Return the (x, y) coordinate for the center point of the cell that contains the specified text.  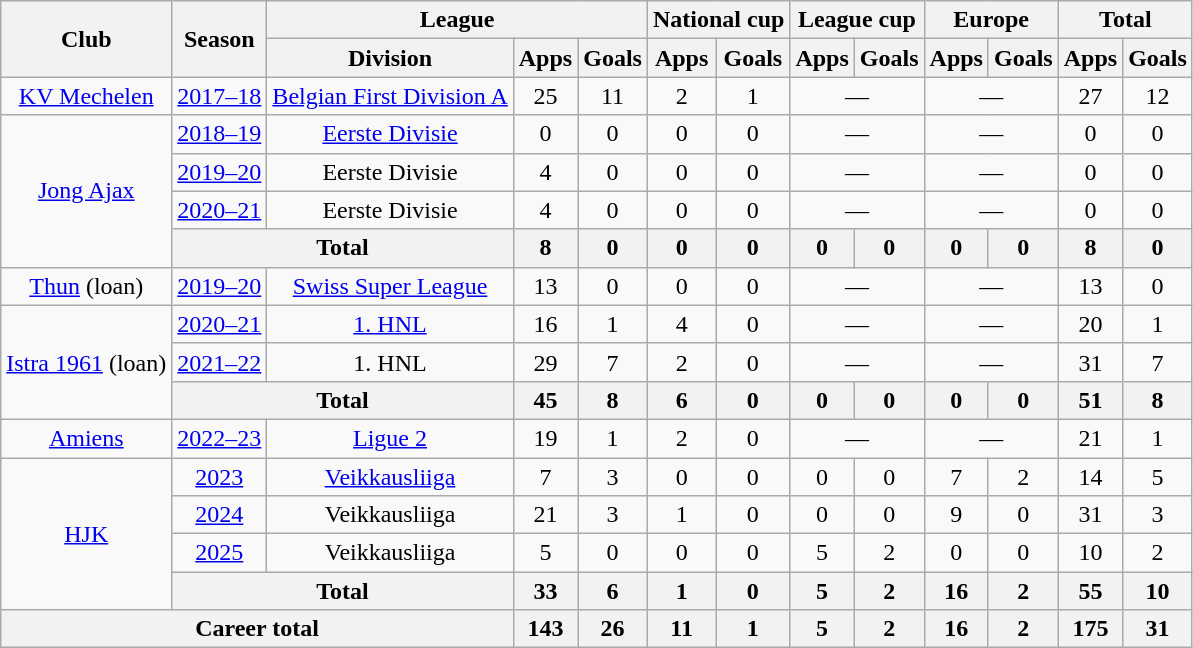
Season (220, 39)
2021–22 (220, 362)
33 (545, 591)
KV Mechelen (86, 96)
55 (1090, 591)
2024 (220, 515)
45 (545, 400)
19 (545, 438)
2017–18 (220, 96)
National cup (718, 20)
2023 (220, 477)
12 (1158, 96)
Thun (loan) (86, 286)
Division (390, 58)
Ligue 2 (390, 438)
League cup (857, 20)
51 (1090, 400)
9 (956, 515)
2018–19 (220, 134)
25 (545, 96)
Club (86, 39)
14 (1090, 477)
Istra 1961 (loan) (86, 362)
Jong Ajax (86, 191)
Swiss Super League (390, 286)
143 (545, 629)
2022–23 (220, 438)
League (458, 20)
HJK (86, 534)
26 (613, 629)
2025 (220, 553)
Career total (258, 629)
27 (1090, 96)
29 (545, 362)
Europe (991, 20)
Belgian First Division A (390, 96)
Amiens (86, 438)
20 (1090, 324)
175 (1090, 629)
